Capture the cell that displays the provided text and extract its (X, Y) central coordinate. 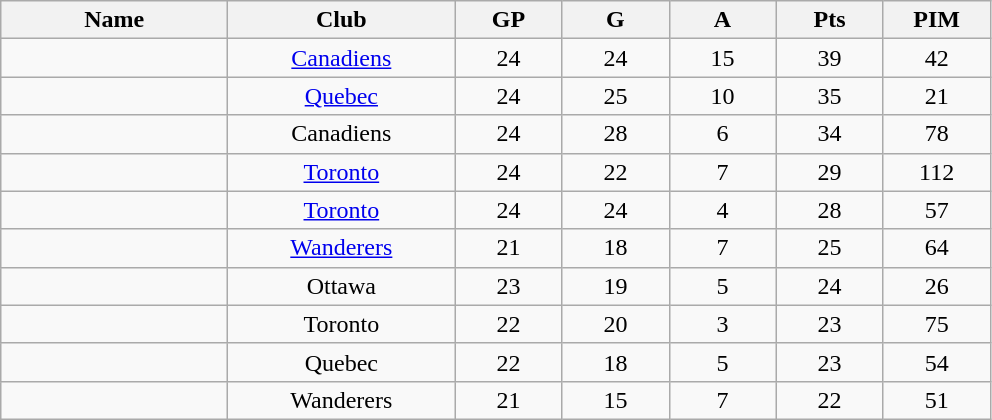
Ottawa (342, 286)
3 (722, 324)
64 (936, 248)
G (616, 20)
Club (342, 20)
35 (830, 96)
26 (936, 286)
Name (114, 20)
29 (830, 172)
57 (936, 210)
GP (508, 20)
10 (722, 96)
78 (936, 134)
51 (936, 400)
20 (616, 324)
6 (722, 134)
34 (830, 134)
4 (722, 210)
A (722, 20)
39 (830, 58)
Pts (830, 20)
PIM (936, 20)
54 (936, 362)
42 (936, 58)
19 (616, 286)
75 (936, 324)
112 (936, 172)
